Locate the cell with the specified text and output its (x, y) center coordinate. 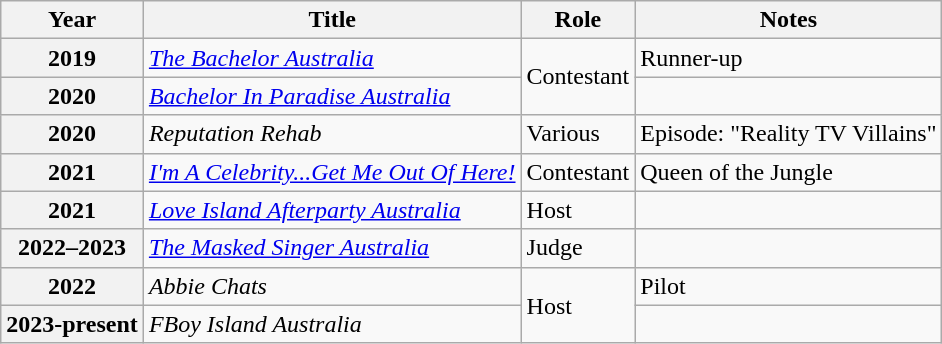
Queen of the Jungle (788, 172)
Judge (578, 248)
I'm A Celebrity...Get Me Out Of Here! (332, 172)
Love Island Afterparty Australia (332, 210)
Pilot (788, 286)
Bachelor In Paradise Australia (332, 96)
2022–2023 (72, 248)
Episode: "Reality TV Villains" (788, 134)
The Masked Singer Australia (332, 248)
Year (72, 20)
Abbie Chats (332, 286)
Runner-up (788, 58)
2022 (72, 286)
The Bachelor Australia (332, 58)
FBoy Island Australia (332, 324)
2023-present (72, 324)
Notes (788, 20)
Various (578, 134)
Role (578, 20)
2019 (72, 58)
Title (332, 20)
Reputation Rehab (332, 134)
